Return [X, Y] of the center of cell containing provided text 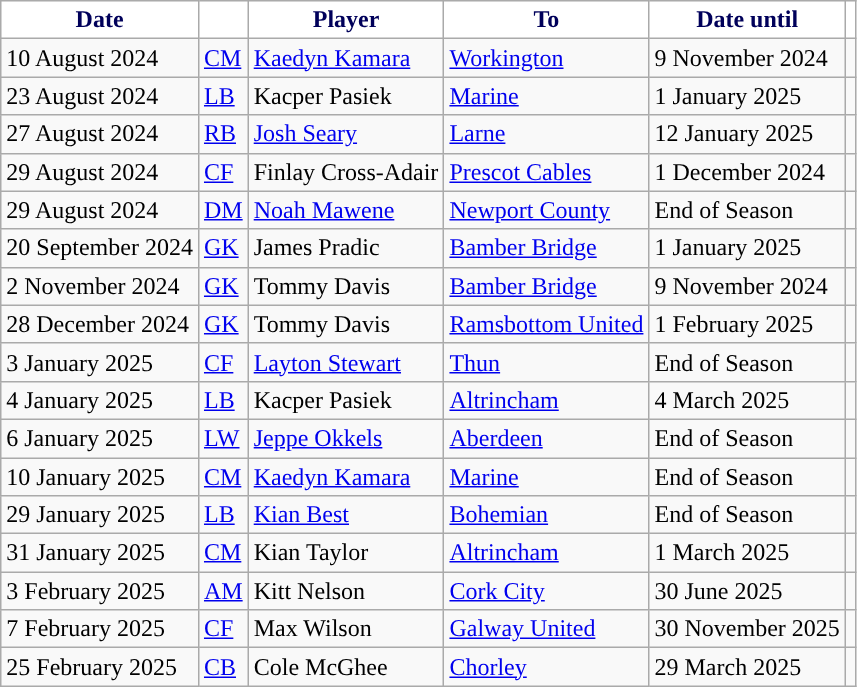
Date until [747, 20]
Newport County [546, 210]
10 January 2025 [100, 477]
4 January 2025 [100, 400]
LW [223, 438]
25 February 2025 [100, 667]
Ramsbottom United [546, 324]
2 November 2024 [100, 286]
James Pradic [346, 248]
30 November 2025 [747, 629]
Jeppe Okkels [346, 438]
23 August 2024 [100, 96]
4 March 2025 [747, 400]
Bohemian [546, 515]
29 January 2025 [100, 515]
3 February 2025 [100, 591]
Larne [546, 134]
CB [223, 667]
Kian Taylor [346, 553]
Max Wilson [346, 629]
7 February 2025 [100, 629]
Date [100, 20]
To [546, 20]
1 December 2024 [747, 172]
3 January 2025 [100, 362]
Prescot Cables [546, 172]
Layton Stewart [346, 362]
RB [223, 134]
Noah Mawene [346, 210]
Player [346, 20]
1 February 2025 [747, 324]
10 August 2024 [100, 58]
Cork City [546, 591]
Workington [546, 58]
12 January 2025 [747, 134]
6 January 2025 [100, 438]
Galway United [546, 629]
30 June 2025 [747, 591]
Kian Best [346, 515]
1 March 2025 [747, 553]
20 September 2024 [100, 248]
Finlay Cross-Adair [346, 172]
Cole McGhee [346, 667]
AM [223, 591]
31 January 2025 [100, 553]
Josh Seary [346, 134]
DM [223, 210]
Aberdeen [546, 438]
27 August 2024 [100, 134]
Chorley [546, 667]
29 March 2025 [747, 667]
Thun [546, 362]
28 December 2024 [100, 324]
Kitt Nelson [346, 591]
